Return the (x, y) coordinate for the center point of the cell that contains the specified text.  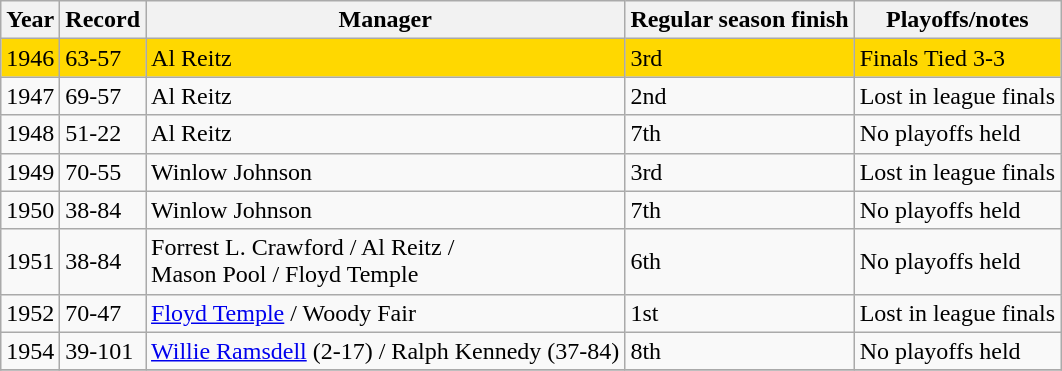
Playoffs/notes (957, 20)
Record (103, 20)
69-57 (103, 96)
Year (30, 20)
51-22 (103, 134)
Forrest L. Crawford / Al Reitz / Mason Pool / Floyd Temple (386, 262)
2nd (740, 96)
8th (740, 351)
1949 (30, 172)
6th (740, 262)
Willie Ramsdell (2-17) / Ralph Kennedy (37-84) (386, 351)
1950 (30, 210)
1st (740, 313)
Floyd Temple / Woody Fair (386, 313)
1954 (30, 351)
1947 (30, 96)
1948 (30, 134)
39-101 (103, 351)
1952 (30, 313)
70-47 (103, 313)
Finals Tied 3-3 (957, 58)
Manager (386, 20)
1951 (30, 262)
70-55 (103, 172)
63-57 (103, 58)
1946 (30, 58)
Regular season finish (740, 20)
